Extract the [x, y] coordinate from the center of the cell holding the provided text.  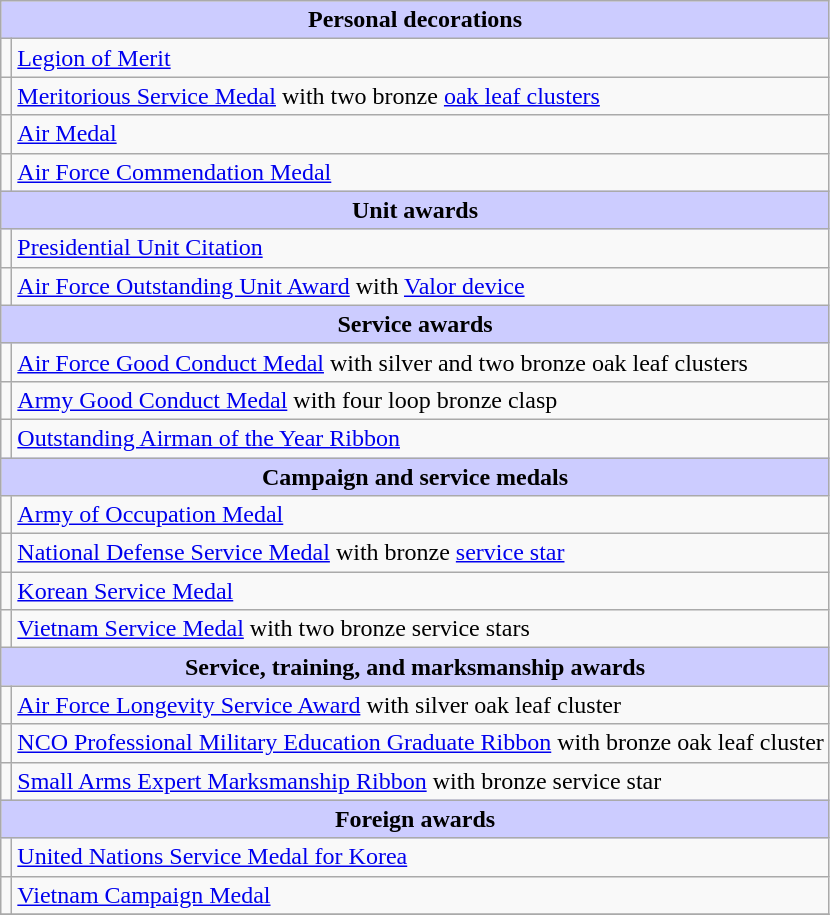
Air Force Longevity Service Award with silver oak leaf cluster [421, 705]
National Defense Service Medal with bronze service star [421, 553]
Air Medal [421, 134]
Personal decorations [416, 20]
Army Good Conduct Medal with four loop bronze clasp [421, 400]
United Nations Service Medal for Korea [421, 857]
Vietnam Service Medal with two bronze service stars [421, 629]
Army of Occupation Medal [421, 515]
Air Force Outstanding Unit Award with Valor device [421, 286]
Small Arms Expert Marksmanship Ribbon with bronze service star [421, 781]
Legion of Merit [421, 58]
Air Force Commendation Medal [421, 172]
Korean Service Medal [421, 591]
Vietnam Campaign Medal [421, 895]
Meritorious Service Medal with two bronze oak leaf clusters [421, 96]
Service, training, and marksmanship awards [416, 667]
Foreign awards [416, 819]
Campaign and service medals [416, 477]
Service awards [416, 324]
Unit awards [416, 210]
NCO Professional Military Education Graduate Ribbon with bronze oak leaf cluster [421, 743]
Presidential Unit Citation [421, 248]
Outstanding Airman of the Year Ribbon [421, 438]
Air Force Good Conduct Medal with silver and two bronze oak leaf clusters [421, 362]
